Return the [X, Y] coordinate for the center point of the cell that contains the specified text.  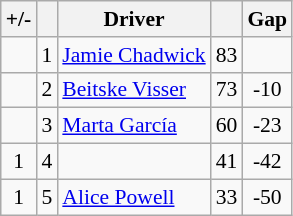
-10 [267, 90]
Gap [267, 19]
+/- [19, 19]
-42 [267, 162]
33 [227, 197]
Driver [134, 19]
41 [227, 162]
Alice Powell [134, 197]
60 [227, 126]
5 [46, 197]
2 [46, 90]
-23 [267, 126]
-50 [267, 197]
83 [227, 55]
4 [46, 162]
Jamie Chadwick [134, 55]
3 [46, 126]
Beitske Visser [134, 90]
Marta García [134, 126]
73 [227, 90]
